Return [x, y] of the center of cell containing provided text 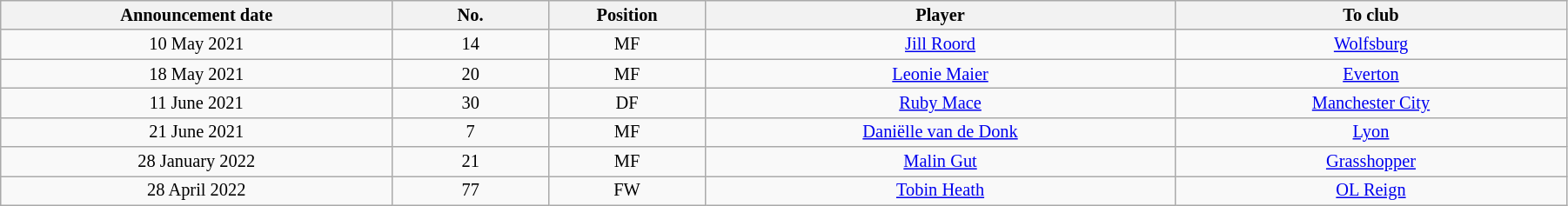
Jill Roord [941, 44]
Ruby Mace [941, 103]
No. [471, 15]
Lyon [1371, 132]
Grasshopper [1371, 162]
DF [627, 103]
77 [471, 190]
11 June 2021 [197, 103]
Wolfsburg [1371, 44]
OL Reign [1371, 190]
Player [941, 15]
Daniëlle van de Donk [941, 132]
Leonie Maier [941, 74]
Tobin Heath [941, 190]
To club [1371, 15]
28 April 2022 [197, 190]
18 May 2021 [197, 74]
Manchester City [1371, 103]
21 June 2021 [197, 132]
7 [471, 132]
Everton [1371, 74]
Announcement date [197, 15]
28 January 2022 [197, 162]
14 [471, 44]
21 [471, 162]
Position [627, 15]
20 [471, 74]
FW [627, 190]
10 May 2021 [197, 44]
Malin Gut [941, 162]
30 [471, 103]
